For the text-containing cell, return its midpoint in [X, Y] coordinate format. 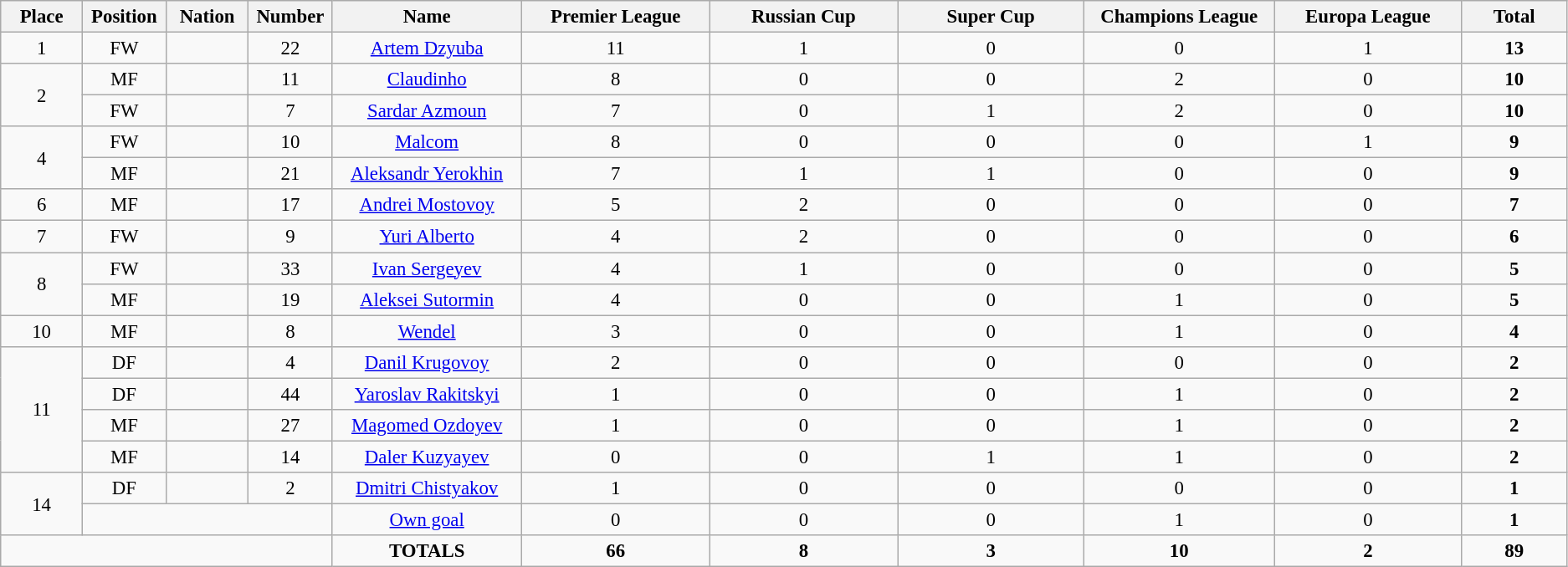
Yaroslav Rakitskyi [427, 394]
Position [124, 17]
17 [290, 205]
44 [290, 394]
66 [616, 551]
Sardar Azmoun [427, 111]
21 [290, 174]
Artem Dzyuba [427, 49]
Magomed Ozdoyev [427, 426]
19 [290, 299]
Wendel [427, 331]
Ivan Sergeyev [427, 268]
89 [1514, 551]
Aleksei Sutormin [427, 299]
Danil Krugovoy [427, 362]
Russian Cup [803, 17]
Nation [208, 17]
Europa League [1368, 17]
Malcom [427, 142]
Claudinho [427, 79]
Yuri Alberto [427, 237]
Place [42, 17]
Daler Kuzyayev [427, 457]
Premier League [616, 17]
33 [290, 268]
Dmitri Chistyakov [427, 488]
Own goal [427, 519]
27 [290, 426]
Number [290, 17]
Super Cup [991, 17]
Andrei Mostovoy [427, 205]
TOTALS [427, 551]
Aleksandr Yerokhin [427, 174]
13 [1514, 49]
Total [1514, 17]
Name [427, 17]
22 [290, 49]
Champions League [1180, 17]
